Determine the (X, Y) coordinate at the center of the cell enclosing the given text.  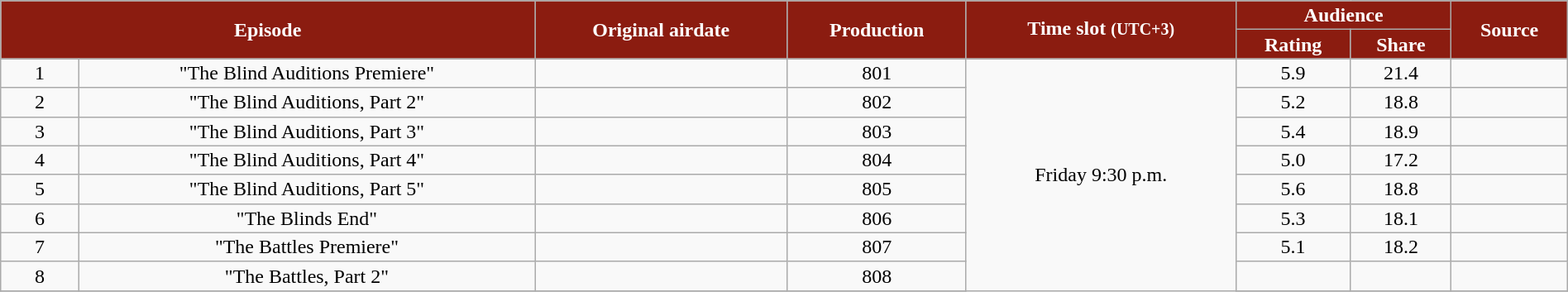
17.2 (1401, 160)
"The Blind Auditions, Part 4" (306, 160)
5.9 (1293, 73)
"The Blind Auditions, Part 5" (306, 189)
"The Blind Auditions, Part 3" (306, 131)
7 (40, 247)
5.1 (1293, 247)
Share (1401, 45)
Production (877, 30)
5 (40, 189)
18.1 (1401, 218)
1 (40, 73)
806 (877, 218)
804 (877, 160)
803 (877, 131)
Time slot (UTC+3) (1101, 30)
808 (877, 276)
Original airdate (661, 30)
"The Blind Auditions, Part 2" (306, 103)
21.4 (1401, 73)
"The Blind Auditions Premiere" (306, 73)
Friday 9:30 p.m. (1101, 175)
6 (40, 218)
2 (40, 103)
5.4 (1293, 131)
4 (40, 160)
18.2 (1401, 247)
5.3 (1293, 218)
5.2 (1293, 103)
Episode (268, 30)
801 (877, 73)
"The Blinds End" (306, 218)
18.9 (1401, 131)
805 (877, 189)
3 (40, 131)
807 (877, 247)
Rating (1293, 45)
8 (40, 276)
"The Battles, Part 2" (306, 276)
Audience (1343, 15)
"The Battles Premiere" (306, 247)
Source (1509, 30)
802 (877, 103)
5.0 (1293, 160)
5.6 (1293, 189)
